Capture the cell that displays the provided text and extract its (X, Y) central coordinate. 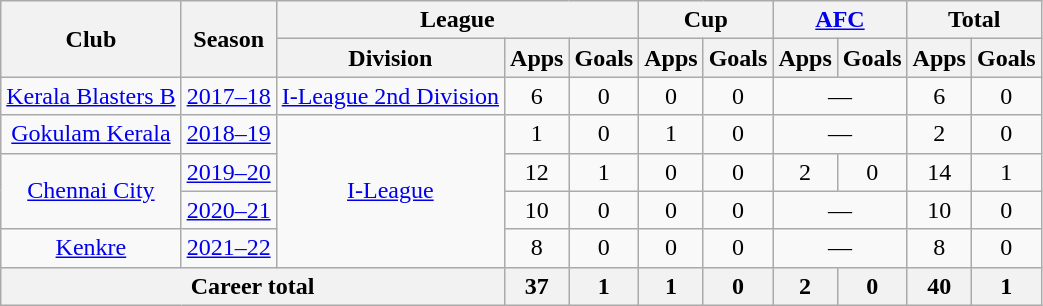
Chennai City (91, 191)
Career total (253, 286)
37 (537, 286)
2018–19 (228, 134)
Club (91, 39)
Total (974, 20)
AFC (840, 20)
2020–21 (228, 210)
2019–20 (228, 172)
I-League 2nd Division (390, 96)
League (458, 20)
40 (939, 286)
2017–18 (228, 96)
Kerala Blasters B (91, 96)
14 (939, 172)
Gokulam Kerala (91, 134)
Division (390, 58)
Kenkre (91, 248)
2021–22 (228, 248)
I-League (390, 191)
Cup (706, 20)
Season (228, 39)
12 (537, 172)
